Capture the cell that displays the provided text and extract its (X, Y) central coordinate. 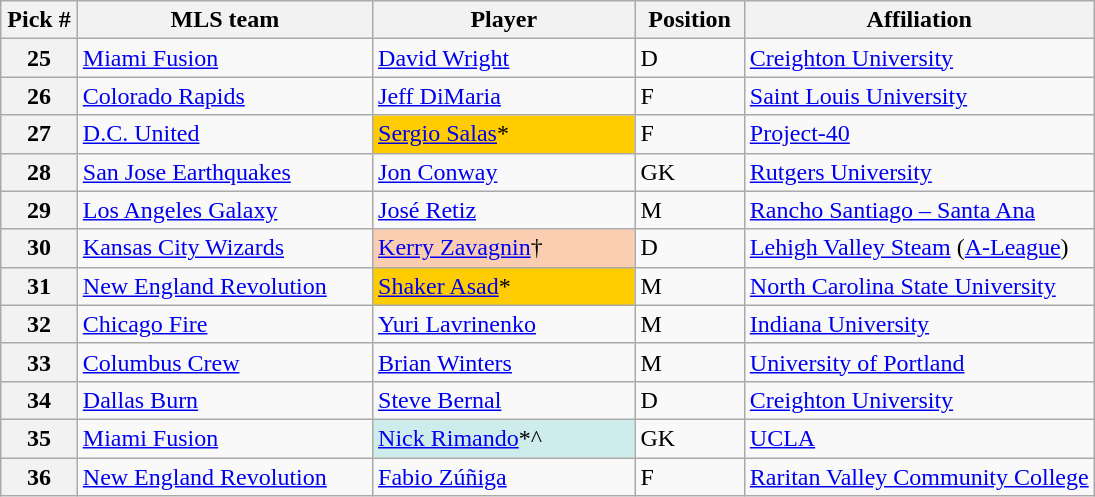
26 (40, 96)
34 (40, 400)
Shaker Asad* (504, 286)
MLS team (224, 20)
Dallas Burn (224, 400)
25 (40, 58)
Position (690, 20)
José Retiz (504, 210)
36 (40, 477)
Kerry Zavagnin† (504, 248)
30 (40, 248)
Rancho Santiago – Santa Ana (919, 210)
Lehigh Valley Steam (A-League) (919, 248)
San Jose Earthquakes (224, 172)
Rutgers University (919, 172)
Columbus Crew (224, 362)
Sergio Salas* (504, 134)
Chicago Fire (224, 324)
33 (40, 362)
27 (40, 134)
32 (40, 324)
Project-40 (919, 134)
29 (40, 210)
Raritan Valley Community College (919, 477)
David Wright (504, 58)
University of Portland (919, 362)
North Carolina State University (919, 286)
28 (40, 172)
Jeff DiMaria (504, 96)
Saint Louis University (919, 96)
Kansas City Wizards (224, 248)
31 (40, 286)
Pick # (40, 20)
Steve Bernal (504, 400)
D.C. United (224, 134)
Nick Rimando*^ (504, 438)
Colorado Rapids (224, 96)
Player (504, 20)
Jon Conway (504, 172)
35 (40, 438)
Indiana University (919, 324)
Fabio Zúñiga (504, 477)
Brian Winters (504, 362)
Los Angeles Galaxy (224, 210)
UCLA (919, 438)
Yuri Lavrinenko (504, 324)
Affiliation (919, 20)
